Return the (X, Y) coordinate for the center point of the cell that contains the specified text.  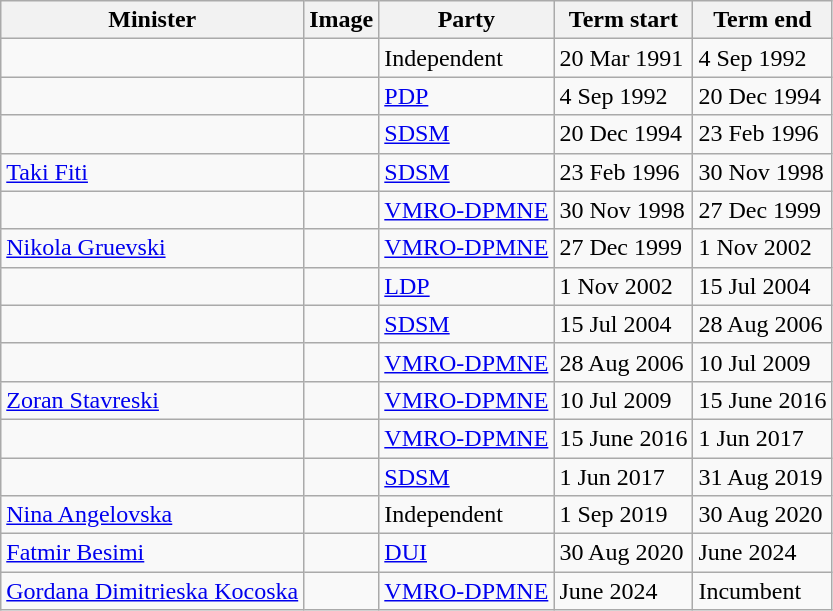
Nikola Gruevski (152, 248)
Image (342, 20)
31 Aug 2019 (762, 477)
Incumbent (762, 591)
Term end (762, 20)
Zoran Stavreski (152, 400)
DUI (466, 553)
1 Sep 2019 (624, 515)
Nina Angelovska (152, 515)
LDP (466, 286)
PDP (466, 96)
Taki Fiti (152, 172)
Fatmir Besimi (152, 553)
Minister (152, 20)
Party (466, 20)
Gordana Dimitrieska Kocoska (152, 591)
Term start (624, 20)
20 Mar 1991 (624, 58)
